From the cell containing the given text, extract its center point as (X, Y) coordinate. 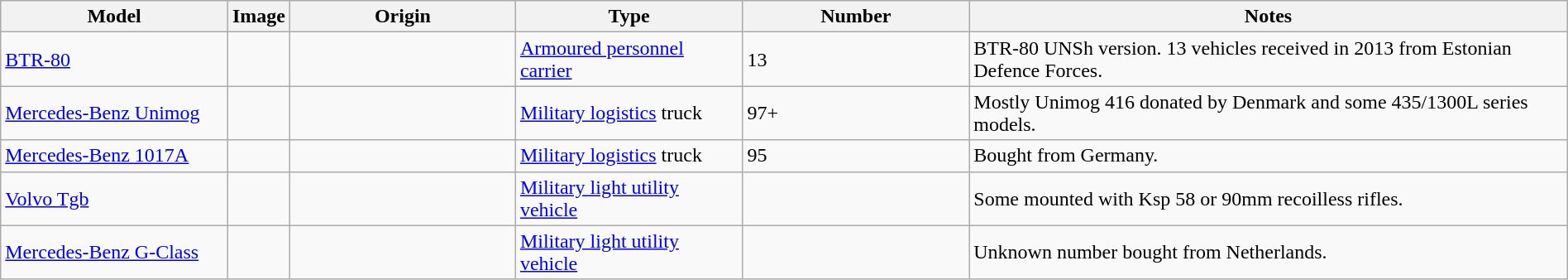
Mercedes-Benz Unimog (114, 113)
Volvo Tgb (114, 199)
97+ (856, 113)
Some mounted with Ksp 58 or 90mm recoilless rifles. (1269, 199)
Image (258, 17)
95 (856, 156)
Model (114, 17)
Unknown number bought from Netherlands. (1269, 252)
Origin (404, 17)
13 (856, 60)
Notes (1269, 17)
BTR-80 (114, 60)
BTR-80 UNSh version. 13 vehicles received in 2013 from Estonian Defence Forces. (1269, 60)
Mercedes-Benz 1017A (114, 156)
Number (856, 17)
Bought from Germany. (1269, 156)
Armoured personnel carrier (629, 60)
Mostly Unimog 416 donated by Denmark and some 435/1300L series models. (1269, 113)
Mercedes-Benz G-Class (114, 252)
Type (629, 17)
